From the cell containing the given text, extract its center point as (x, y) coordinate. 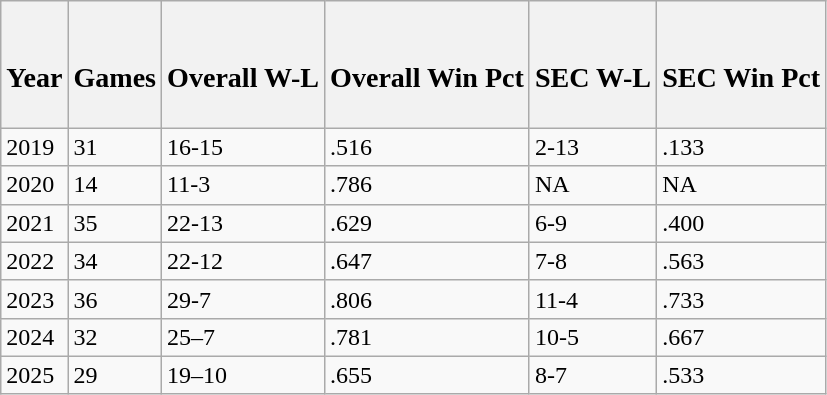
2020 (34, 185)
11-4 (592, 299)
.516 (428, 147)
2021 (34, 223)
2025 (34, 375)
16-15 (244, 147)
2-13 (592, 147)
.806 (428, 299)
Overall Win Pct (428, 64)
.133 (742, 147)
Overall W-L (244, 64)
2022 (34, 261)
.781 (428, 337)
SEC Win Pct (742, 64)
29 (115, 375)
Games (115, 64)
6-9 (592, 223)
.733 (742, 299)
36 (115, 299)
11-3 (244, 185)
.563 (742, 261)
Year (34, 64)
8-7 (592, 375)
35 (115, 223)
25–7 (244, 337)
31 (115, 147)
2023 (34, 299)
2019 (34, 147)
.786 (428, 185)
.533 (742, 375)
SEC W-L (592, 64)
19–10 (244, 375)
2024 (34, 337)
.629 (428, 223)
.647 (428, 261)
29-7 (244, 299)
.400 (742, 223)
7-8 (592, 261)
.655 (428, 375)
10-5 (592, 337)
34 (115, 261)
.667 (742, 337)
14 (115, 185)
22-12 (244, 261)
32 (115, 337)
22-13 (244, 223)
